From the cell containing the given text, extract its center point as [x, y] coordinate. 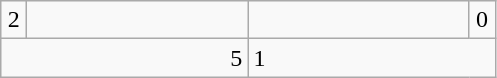
1 [372, 58]
0 [482, 20]
5 [124, 58]
2 [14, 20]
